Provide the (X, Y) coordinate of the cell's center where the given text is located.  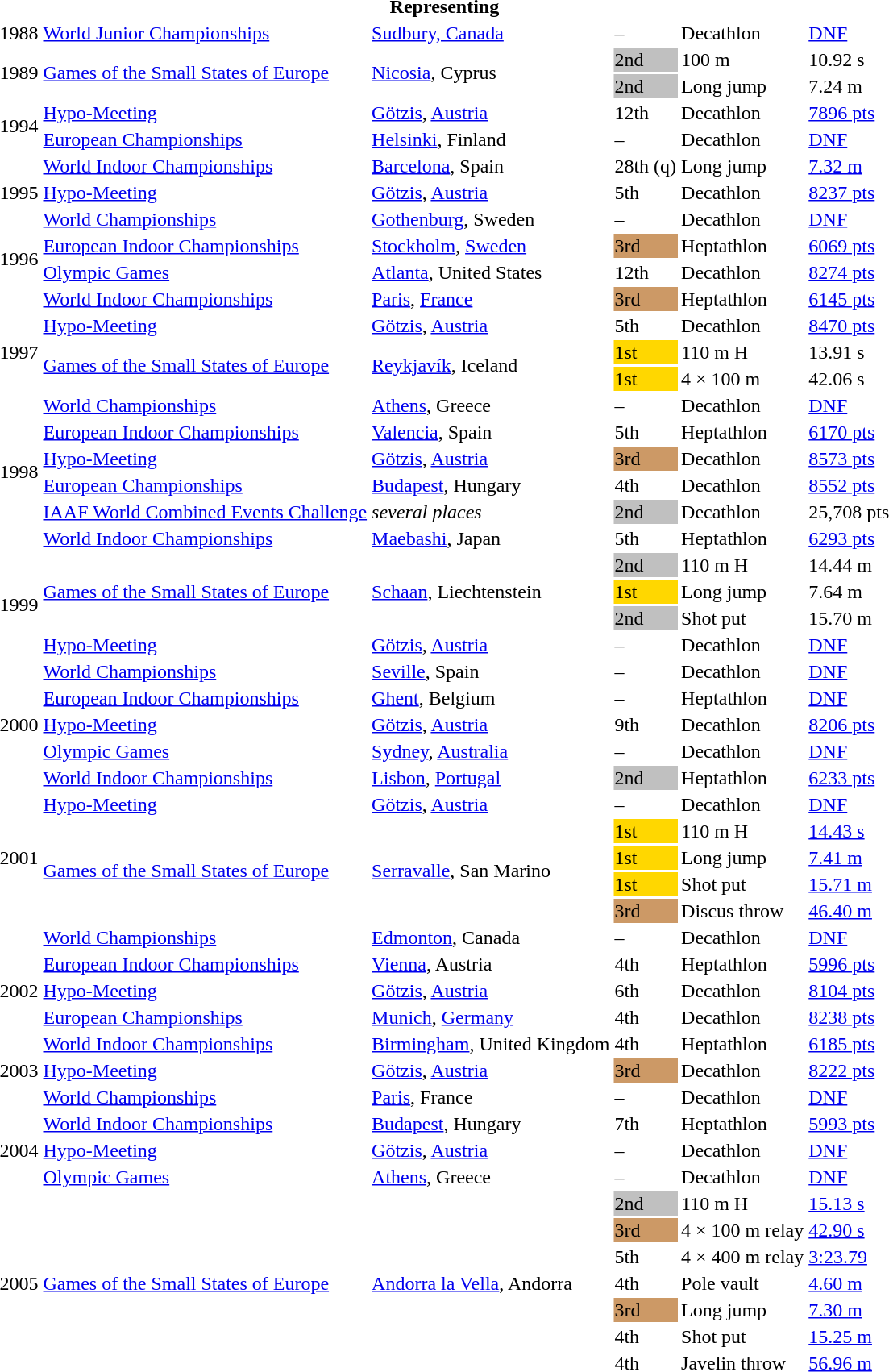
Gothenburg, Sweden (491, 219)
Vienna, Austria (491, 964)
Sydney, Australia (491, 751)
9th (646, 725)
Seville, Spain (491, 671)
Birmingham, United Kingdom (491, 1044)
Atlanta, United States (491, 272)
Nicosia, Cyprus (491, 73)
Edmonton, Canada (491, 938)
28th (q) (646, 166)
4 × 100 m (743, 379)
Schaan, Liechtenstein (491, 592)
4 × 100 m relay (743, 1230)
Barcelona, Spain (491, 166)
Pole vault (743, 1283)
Valencia, Spain (491, 432)
Sudbury, Canada (491, 33)
100 m (743, 60)
Serravalle, San Marino (491, 871)
IAAF World Combined Events Challenge (205, 512)
Reykjavík, Iceland (491, 366)
Munich, Germany (491, 1017)
Lisbon, Portugal (491, 778)
Helsinki, Finland (491, 139)
7th (646, 1124)
World Junior Championships (205, 33)
Stockholm, Sweden (491, 246)
several places (491, 512)
Maebashi, Japan (491, 538)
Discus throw (743, 911)
4 × 400 m relay (743, 1257)
6th (646, 991)
Ghent, Belgium (491, 698)
